Search for the cell housing the specified text and yield its [x, y] center coordinate. 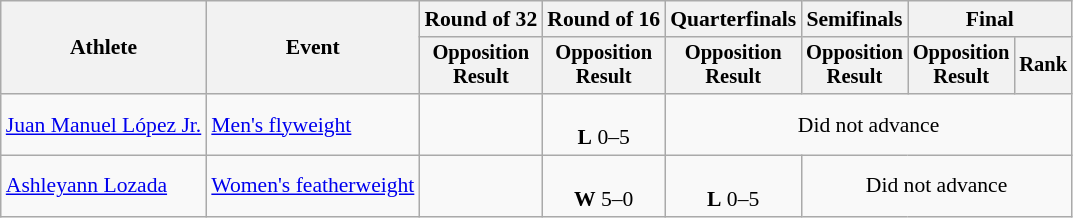
Rank [1043, 66]
Men's flyweight [312, 124]
Round of 32 [480, 19]
Semifinals [854, 19]
Ashleyann Lozada [104, 186]
Event [312, 48]
Round of 16 [604, 19]
Quarterfinals [733, 19]
Women's featherweight [312, 186]
Final [990, 19]
Juan Manuel López Jr. [104, 124]
W 5–0 [604, 186]
Athlete [104, 48]
